Return the (X, Y) coordinate for the center point of the cell that contains the specified text.  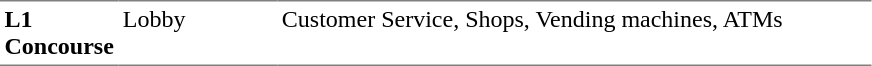
L1Concourse (59, 33)
Customer Service, Shops, Vending machines, ATMs (574, 33)
Lobby (198, 33)
